Find where the given text appears and provide that cell's center as [X, Y] coordinate. 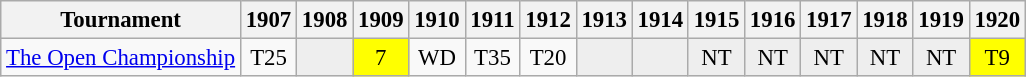
1915 [716, 20]
1907 [268, 20]
1908 [325, 20]
1913 [604, 20]
1919 [941, 20]
The Open Championship [121, 58]
T9 [997, 58]
7 [381, 58]
1910 [437, 20]
1912 [548, 20]
1909 [381, 20]
T20 [548, 58]
1917 [829, 20]
T35 [492, 58]
1916 [773, 20]
WD [437, 58]
1918 [885, 20]
T25 [268, 58]
1914 [660, 20]
1911 [492, 20]
Tournament [121, 20]
1920 [997, 20]
